Scan for the cell matching the given text and deliver its [x, y] coordinate at center. 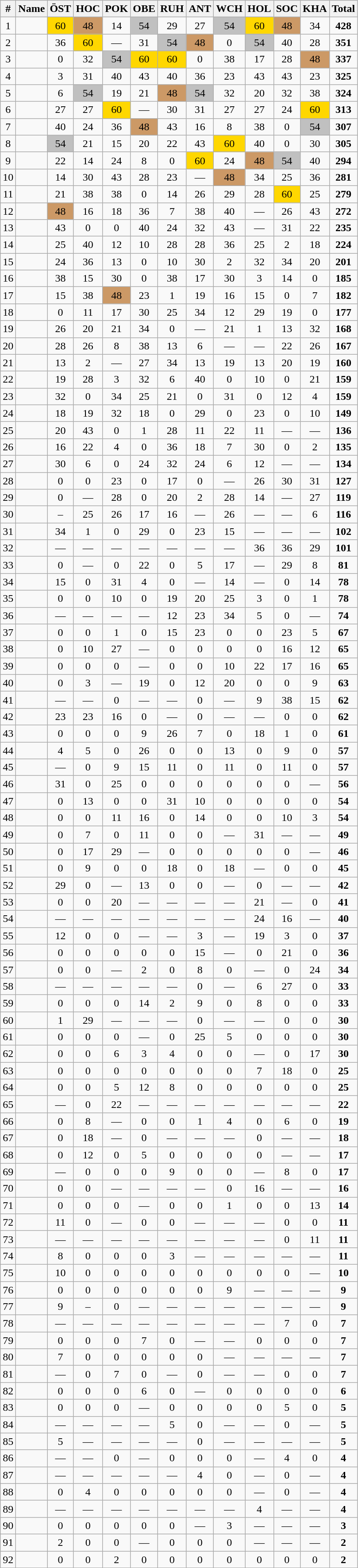
85 [8, 1441]
OBE [144, 9]
52 [8, 885]
119 [343, 498]
324 [343, 93]
182 [343, 295]
325 [343, 76]
RUH [172, 9]
72 [8, 1222]
136 [343, 430]
82 [8, 1391]
WCH [229, 9]
272 [343, 211]
83 [8, 1408]
ÖST [60, 9]
71 [8, 1205]
35 [8, 599]
201 [343, 262]
281 [343, 177]
58 [8, 986]
Total [343, 9]
224 [343, 245]
127 [343, 480]
76 [8, 1290]
44 [8, 751]
50 [8, 852]
77 [8, 1307]
185 [343, 279]
SOC [287, 9]
168 [343, 329]
68 [8, 1155]
HOL [259, 9]
177 [343, 312]
294 [343, 160]
102 [343, 531]
79 [8, 1340]
86 [8, 1458]
313 [343, 110]
92 [8, 1559]
75 [8, 1273]
80 [8, 1357]
428 [343, 26]
55 [8, 936]
149 [343, 413]
POK [117, 9]
351 [343, 43]
134 [343, 464]
305 [343, 143]
70 [8, 1189]
307 [343, 127]
# [8, 9]
66 [8, 1121]
337 [343, 59]
116 [343, 515]
91 [8, 1542]
167 [343, 346]
135 [343, 447]
101 [343, 548]
89 [8, 1509]
39 [8, 666]
84 [8, 1425]
KHA [315, 9]
47 [8, 801]
53 [8, 902]
90 [8, 1525]
87 [8, 1475]
160 [343, 363]
HOC [88, 9]
73 [8, 1239]
64 [8, 1088]
59 [8, 1003]
Name [32, 9]
235 [343, 228]
ANT [200, 9]
88 [8, 1492]
51 [8, 868]
69 [8, 1172]
279 [343, 194]
